Provide the (X, Y) coordinate of the cell's center where the given text is located.  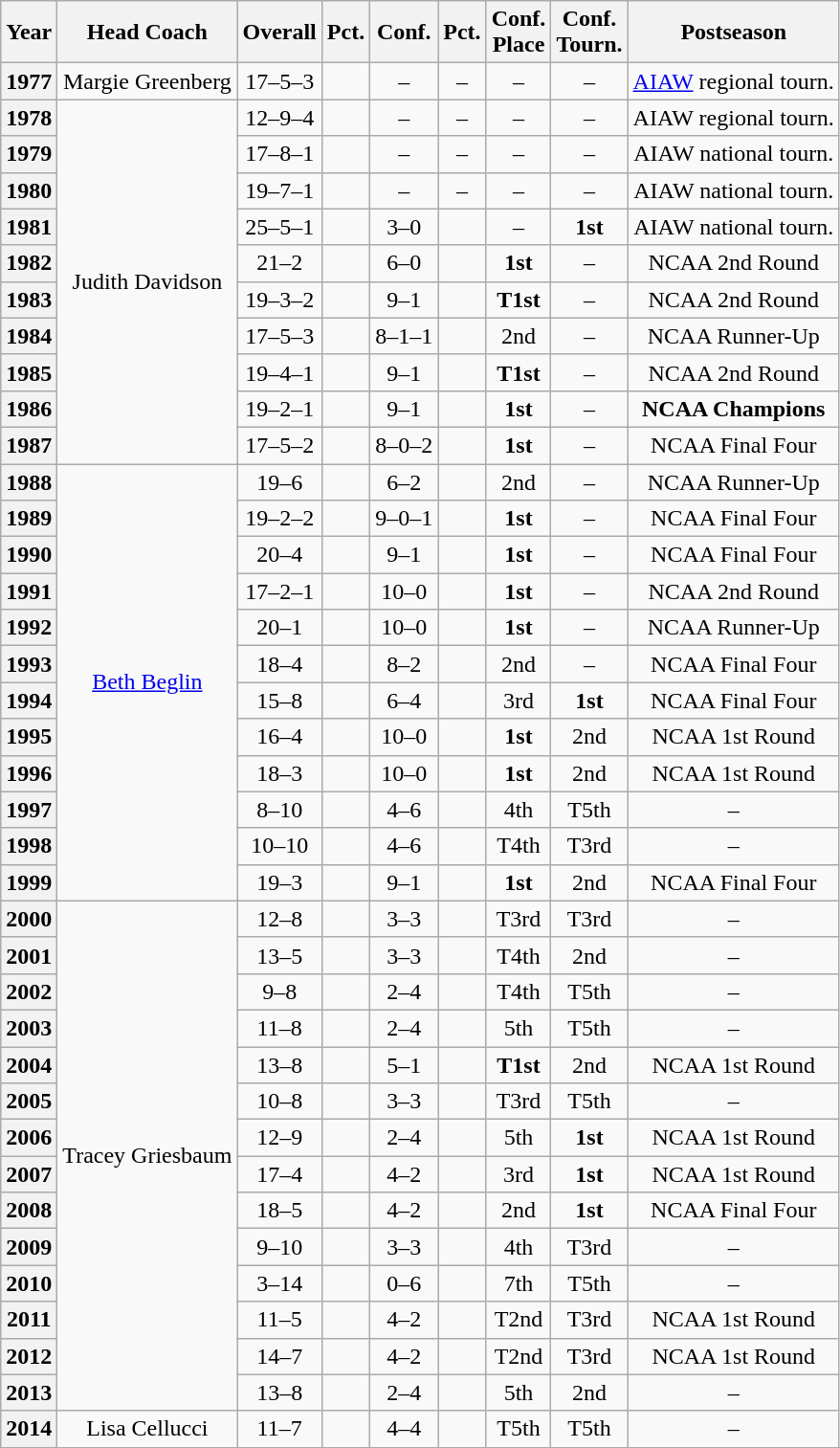
4–4 (404, 1429)
21–2 (279, 263)
1983 (29, 300)
1981 (29, 227)
11–5 (279, 1320)
0–6 (404, 1283)
18–3 (279, 773)
12–8 (279, 919)
15–8 (279, 701)
2009 (29, 1247)
9–0–1 (404, 519)
1999 (29, 882)
Overall (279, 33)
2013 (29, 1392)
8–10 (279, 810)
2001 (29, 955)
1992 (29, 628)
9–10 (279, 1247)
Beth Beglin (147, 681)
19–3 (279, 882)
1979 (29, 154)
2010 (29, 1283)
2008 (29, 1211)
1993 (29, 664)
2014 (29, 1429)
2003 (29, 1028)
2007 (29, 1174)
19–7–1 (279, 190)
1986 (29, 409)
11–8 (279, 1028)
8–1–1 (404, 336)
1987 (29, 445)
19–4–1 (279, 372)
13–5 (279, 955)
7th (519, 1283)
Year (29, 33)
1991 (29, 591)
1982 (29, 263)
Conf. Tourn. (589, 33)
20–4 (279, 555)
18–4 (279, 664)
Postseason (733, 33)
20–1 (279, 628)
17–2–1 (279, 591)
12–9–4 (279, 118)
1984 (29, 336)
NCAA Champions (733, 409)
11–7 (279, 1429)
10–8 (279, 1102)
1997 (29, 810)
Tracey Griesbaum (147, 1156)
1988 (29, 481)
1985 (29, 372)
8–0–2 (404, 445)
3–0 (404, 227)
1990 (29, 555)
17–5–2 (279, 445)
8–2 (404, 664)
1996 (29, 773)
18–5 (279, 1211)
Margie Greenberg (147, 81)
1977 (29, 81)
Conf. (404, 33)
17–4 (279, 1174)
1978 (29, 118)
19–3–2 (279, 300)
14–7 (279, 1356)
19–2–1 (279, 409)
25–5–1 (279, 227)
2012 (29, 1356)
6–4 (404, 701)
19–6 (279, 481)
Head Coach (147, 33)
3–14 (279, 1283)
2006 (29, 1138)
1989 (29, 519)
1980 (29, 190)
2004 (29, 1065)
1995 (29, 737)
5–1 (404, 1065)
Conf. Place (519, 33)
1994 (29, 701)
2002 (29, 991)
17–8–1 (279, 154)
19–2–2 (279, 519)
9–8 (279, 991)
2005 (29, 1102)
2000 (29, 919)
10–10 (279, 846)
Judith Davidson (147, 281)
12–9 (279, 1138)
1998 (29, 846)
Lisa Cellucci (147, 1429)
6–2 (404, 481)
16–4 (279, 737)
2011 (29, 1320)
6–0 (404, 263)
